Find where the given text appears and provide that cell's center as (X, Y) coordinate. 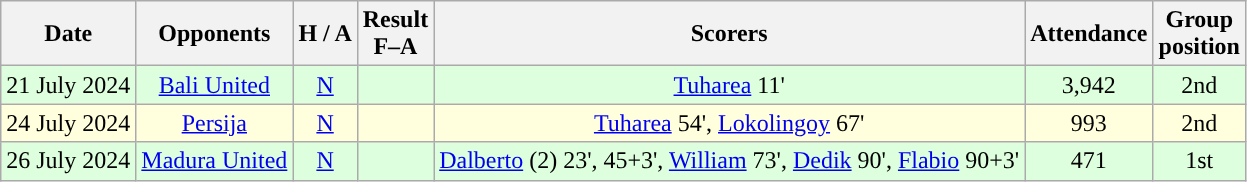
Tuharea 54', Lokolingoy 67' (730, 123)
Tuharea 11' (730, 85)
3,942 (1089, 85)
ResultF–A (395, 34)
Attendance (1089, 34)
Groupposition (1199, 34)
24 July 2024 (68, 123)
Opponents (214, 34)
Dalberto (2) 23', 45+3', William 73', Dedik 90', Flabio 90+3' (730, 161)
471 (1089, 161)
Madura United (214, 161)
21 July 2024 (68, 85)
1st (1199, 161)
Date (68, 34)
Persija (214, 123)
Scorers (730, 34)
26 July 2024 (68, 161)
H / A (325, 34)
Bali United (214, 85)
993 (1089, 123)
